Identify which cell holds the provided text, then report its (X, Y) central coordinate. 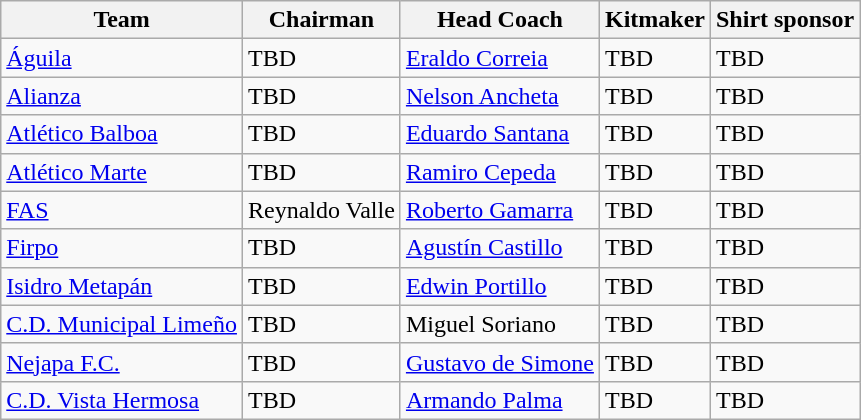
Armando Palma (500, 400)
Roberto Gamarra (500, 210)
Atlético Balboa (122, 134)
Alianza (122, 96)
Águila (122, 58)
Team (122, 20)
Chairman (321, 20)
Reynaldo Valle (321, 210)
FAS (122, 210)
C.D. Municipal Limeño (122, 324)
C.D. Vista Hermosa (122, 400)
Nejapa F.C. (122, 362)
Edwin Portillo (500, 286)
Isidro Metapán (122, 286)
Ramiro Cepeda (500, 172)
Atlético Marte (122, 172)
Firpo (122, 248)
Gustavo de Simone (500, 362)
Miguel Soriano (500, 324)
Nelson Ancheta (500, 96)
Head Coach (500, 20)
Shirt sponsor (784, 20)
Eraldo Correia (500, 58)
Agustín Castillo (500, 248)
Eduardo Santana (500, 134)
Kitmaker (654, 20)
